Pinpoint the cell where the given text exists, returning its [X, Y] midpoint coordinate. 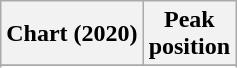
Chart (2020) [72, 34]
Peakposition [189, 34]
